Detect which cell encompasses the target text, then output its [x, y] center coordinate. 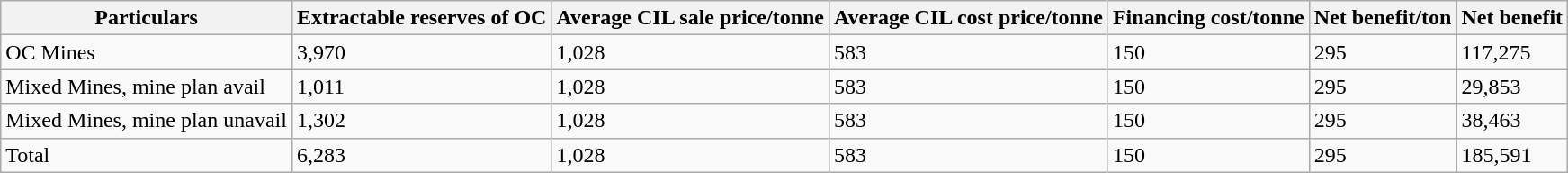
Particulars [147, 18]
6,283 [421, 155]
Mixed Mines, mine plan unavail [147, 121]
OC Mines [147, 52]
38,463 [1512, 121]
1,302 [421, 121]
Mixed Mines, mine plan avail [147, 86]
185,591 [1512, 155]
117,275 [1512, 52]
1,011 [421, 86]
Net benefit [1512, 18]
3,970 [421, 52]
Net benefit/ton [1383, 18]
Financing cost/tonne [1208, 18]
Total [147, 155]
Extractable reserves of OC [421, 18]
Average CIL sale price/tonne [691, 18]
Average CIL cost price/tonne [969, 18]
29,853 [1512, 86]
